Find where the given text appears and provide that cell's center as (X, Y) coordinate. 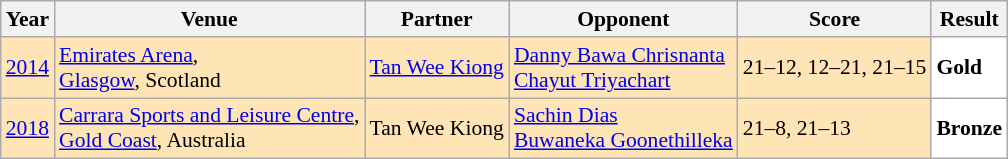
Emirates Arena,Glasgow, Scotland (209, 68)
Danny Bawa Chrisnanta Chayut Triyachart (624, 68)
Sachin Dias Buwaneka Goonethilleka (624, 128)
2014 (28, 68)
21–12, 12–21, 21–15 (835, 68)
Carrara Sports and Leisure Centre,Gold Coast, Australia (209, 128)
Partner (436, 19)
Bronze (969, 128)
Opponent (624, 19)
Venue (209, 19)
2018 (28, 128)
Gold (969, 68)
Result (969, 19)
21–8, 21–13 (835, 128)
Year (28, 19)
Score (835, 19)
